Output the [X, Y] coordinate of the center of the cell containing the given text.  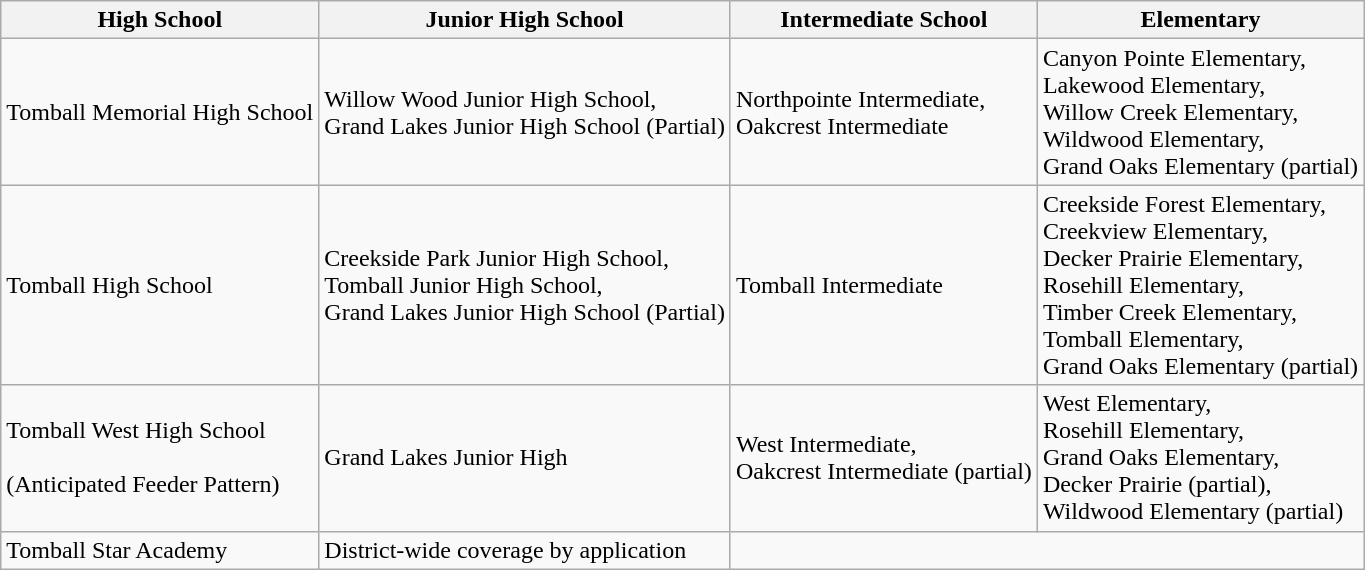
Tomball West High School (Anticipated Feeder Pattern) [160, 458]
West Intermediate,Oakcrest Intermediate (partial) [884, 458]
Grand Lakes Junior High [525, 458]
Tomball Star Academy [160, 550]
District-wide coverage by application [525, 550]
Tomball High School [160, 285]
Creekside Park Junior High School,Tomball Junior High School,Grand Lakes Junior High School (Partial) [525, 285]
Willow Wood Junior High School,Grand Lakes Junior High School (Partial) [525, 112]
Canyon Pointe Elementary,Lakewood Elementary,Willow Creek Elementary,Wildwood Elementary,Grand Oaks Elementary (partial) [1200, 112]
Tomball Intermediate [884, 285]
Junior High School [525, 20]
Elementary [1200, 20]
Northpointe Intermediate,Oakcrest Intermediate [884, 112]
High School [160, 20]
Intermediate School [884, 20]
West Elementary,Rosehill Elementary,Grand Oaks Elementary,Decker Prairie (partial),Wildwood Elementary (partial) [1200, 458]
Tomball Memorial High School [160, 112]
